Identify which cell holds the provided text, then report its (x, y) central coordinate. 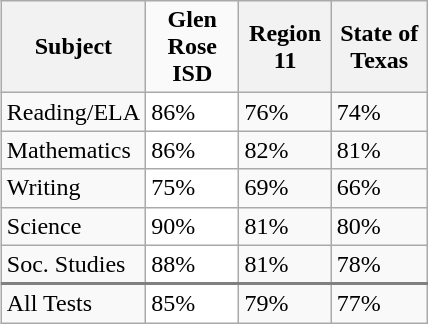
77% (379, 304)
90% (192, 226)
74% (379, 112)
75% (192, 188)
All Tests (73, 304)
80% (379, 226)
69% (285, 188)
State of Texas (379, 47)
Mathematics (73, 150)
Soc. Studies (73, 264)
Region 11 (285, 47)
88% (192, 264)
85% (192, 304)
66% (379, 188)
78% (379, 264)
Reading/ELA (73, 112)
Science (73, 226)
76% (285, 112)
Glen Rose ISD (192, 47)
82% (285, 150)
Writing (73, 188)
79% (285, 304)
Subject (73, 47)
